Capture the cell that displays the provided text and extract its (X, Y) central coordinate. 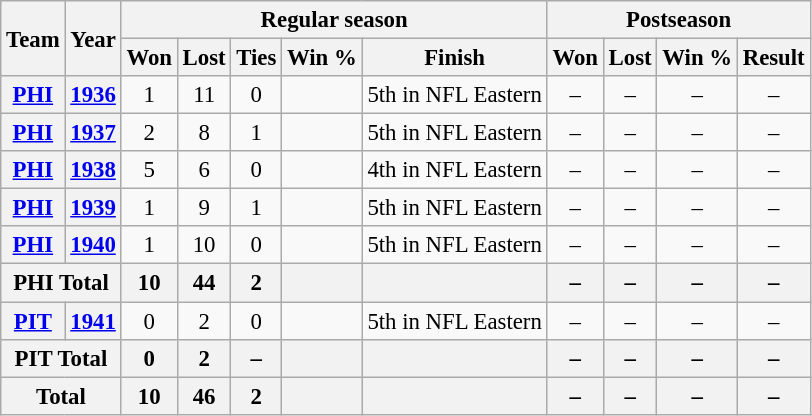
Result (774, 58)
8 (204, 133)
1941 (93, 321)
Team (33, 38)
11 (204, 95)
1939 (93, 208)
Finish (454, 58)
44 (204, 283)
PIT Total (61, 358)
PHI Total (61, 283)
1940 (93, 245)
Ties (256, 58)
5 (149, 170)
1937 (93, 133)
Total (61, 396)
1938 (93, 170)
PIT (33, 321)
6 (204, 170)
Year (93, 38)
Regular season (334, 20)
46 (204, 396)
1936 (93, 95)
Postseason (678, 20)
4th in NFL Eastern (454, 170)
9 (204, 208)
